Pinpoint the cell where the given text exists, returning its [X, Y] midpoint coordinate. 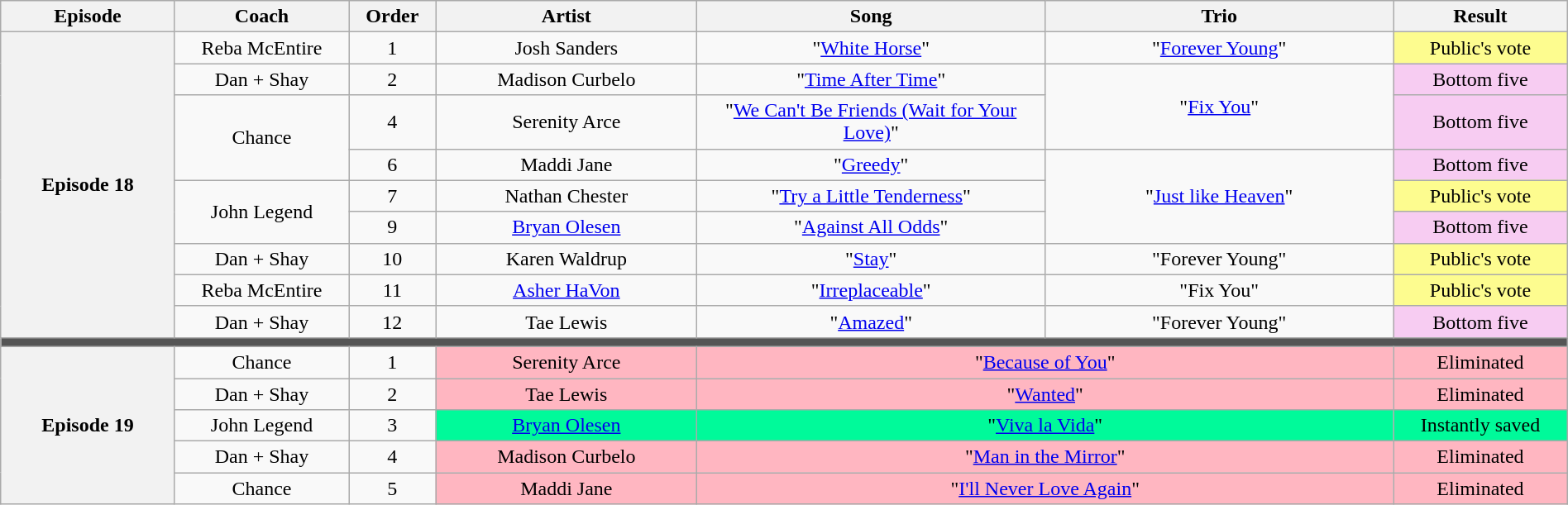
"Viva la Vida" [1045, 426]
"Time After Time" [872, 79]
Result [1480, 17]
Nathan Chester [566, 196]
"Because of You" [1045, 362]
Trio [1219, 17]
Asher HaVon [566, 290]
Episode 18 [88, 185]
"Against All Odds" [872, 227]
"We Can't Be Friends (Wait for Your Love)" [872, 122]
Song [872, 17]
Order [392, 17]
Artist [566, 17]
"I'll Never Love Again" [1045, 488]
"Irreplaceable" [872, 290]
"Try a Little Tenderness" [872, 196]
"Amazed" [872, 322]
"Greedy" [872, 164]
6 [392, 164]
10 [392, 259]
"Just like Heaven" [1219, 196]
12 [392, 322]
"White Horse" [872, 48]
"Wanted" [1045, 394]
5 [392, 488]
11 [392, 290]
"Man in the Mirror" [1045, 457]
9 [392, 227]
Episode 19 [88, 425]
7 [392, 196]
Josh Sanders [566, 48]
Coach [261, 17]
3 [392, 426]
"Stay" [872, 259]
Episode [88, 17]
Instantly saved [1480, 426]
Karen Waldrup [566, 259]
